Detect which cell encompasses the target text, then output its (x, y) center coordinate. 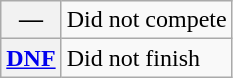
DNF (31, 58)
Did not finish (146, 58)
— (31, 20)
Did not compete (146, 20)
